Determine the [x, y] coordinate at the center of the cell enclosing the given text.  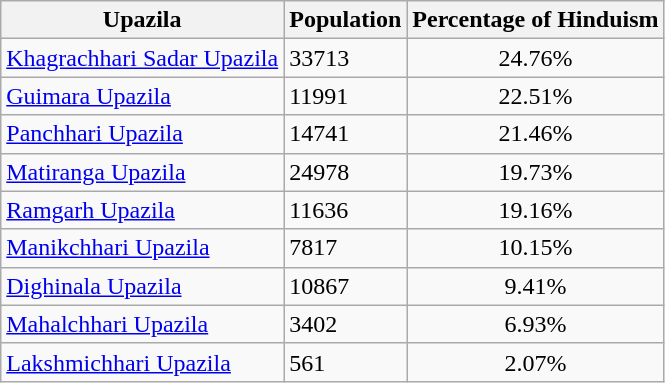
Matiranga Upazila [142, 172]
10.15% [536, 248]
7817 [346, 248]
Panchhari Upazila [142, 134]
11636 [346, 210]
19.73% [536, 172]
Lakshmichhari Upazila [142, 362]
33713 [346, 58]
3402 [346, 324]
11991 [346, 96]
Guimara Upazila [142, 96]
Khagrachhari Sadar Upazila [142, 58]
561 [346, 362]
Manikchhari Upazila [142, 248]
Percentage of Hinduism [536, 20]
6.93% [536, 324]
2.07% [536, 362]
10867 [346, 286]
Ramgarh Upazila [142, 210]
24.76% [536, 58]
Mahalchhari Upazila [142, 324]
21.46% [536, 134]
Upazila [142, 20]
Dighinala Upazila [142, 286]
14741 [346, 134]
9.41% [536, 286]
22.51% [536, 96]
Population [346, 20]
19.16% [536, 210]
24978 [346, 172]
